Provide the (X, Y) coordinate of the cell's center where the given text is located.  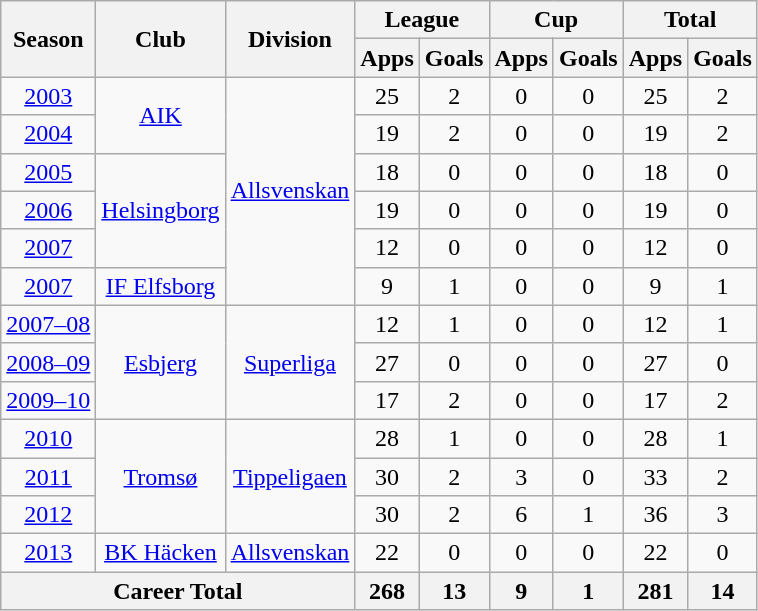
2011 (48, 477)
2005 (48, 172)
Superliga (290, 362)
BK Häcken (160, 553)
Cup (556, 20)
Tippeligaen (290, 476)
League (422, 20)
14 (723, 591)
Helsingborg (160, 210)
2013 (48, 553)
IF Elfsborg (160, 286)
2004 (48, 134)
2003 (48, 96)
281 (655, 591)
Career Total (178, 591)
2009–10 (48, 400)
Esbjerg (160, 362)
2012 (48, 515)
2008–09 (48, 362)
2007–08 (48, 324)
Season (48, 39)
33 (655, 477)
Club (160, 39)
36 (655, 515)
13 (454, 591)
Division (290, 39)
Total (690, 20)
268 (387, 591)
2010 (48, 438)
2006 (48, 210)
6 (521, 515)
AIK (160, 115)
Tromsø (160, 476)
